Find where the given text appears and provide that cell's center as [X, Y] coordinate. 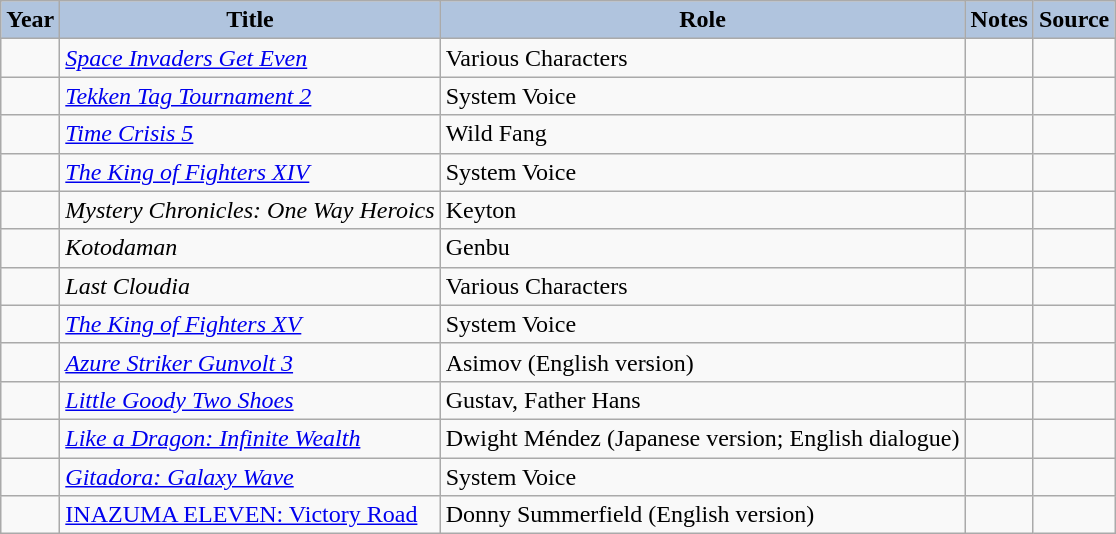
Gitadora: Galaxy Wave [250, 477]
Space Invaders Get Even [250, 58]
Mystery Chronicles: One Way Heroics [250, 210]
Like a Dragon: Infinite Wealth [250, 438]
Tekken Tag Tournament 2 [250, 96]
Role [702, 20]
Genbu [702, 248]
Donny Summerfield (English version) [702, 515]
Year [30, 20]
Keyton [702, 210]
Asimov (English version) [702, 362]
Time Crisis 5 [250, 134]
Last Cloudia [250, 286]
The King of Fighters XIV [250, 172]
Notes [999, 20]
INAZUMA ELEVEN: Victory Road [250, 515]
The King of Fighters XV [250, 324]
Source [1074, 20]
Title [250, 20]
Azure Striker Gunvolt 3 [250, 362]
Kotodaman [250, 248]
Dwight Méndez (Japanese version; English dialogue) [702, 438]
Gustav, Father Hans [702, 400]
Wild Fang [702, 134]
Little Goody Two Shoes [250, 400]
